Locate the cell with the specified text and output its (X, Y) center coordinate. 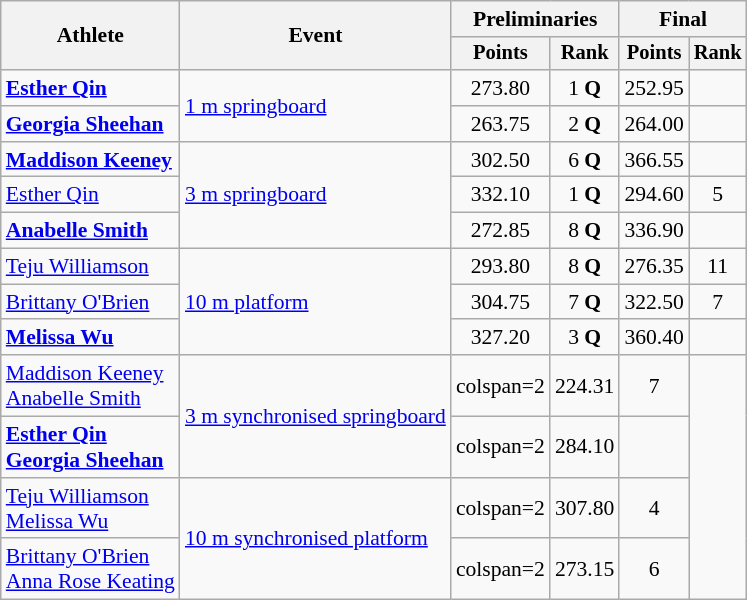
Brittany O'Brien Anna Rose Keating (90, 570)
Event (316, 36)
1 m springboard (316, 106)
5 (718, 195)
Teju Williamson (90, 267)
294.60 (654, 195)
6 (654, 570)
3 Q (584, 338)
276.35 (654, 267)
Maddison Keeney (90, 160)
264.00 (654, 124)
Anabelle Smith (90, 231)
10 m synchronised platform (316, 539)
336.90 (654, 231)
Melissa Wu (90, 338)
272.85 (500, 231)
263.75 (500, 124)
Teju WilliamsonMelissa Wu (90, 508)
224.31 (584, 386)
Athlete (90, 36)
3 m synchronised springboard (316, 416)
360.40 (654, 338)
307.80 (584, 508)
Georgia Sheehan (90, 124)
Brittany O'Brien (90, 302)
322.50 (654, 302)
10 m platform (316, 302)
4 (654, 508)
7 Q (584, 302)
284.10 (584, 448)
273.15 (584, 570)
Final (682, 19)
293.80 (500, 267)
332.10 (500, 195)
302.50 (500, 160)
Esther QinGeorgia Sheehan (90, 448)
273.80 (500, 88)
3 m springboard (316, 196)
366.55 (654, 160)
11 (718, 267)
Preliminaries (536, 19)
Maddison KeeneyAnabelle Smith (90, 386)
2 Q (584, 124)
6 Q (584, 160)
327.20 (500, 338)
304.75 (500, 302)
252.95 (654, 88)
